For the text-containing cell, return its midpoint in [X, Y] coordinate format. 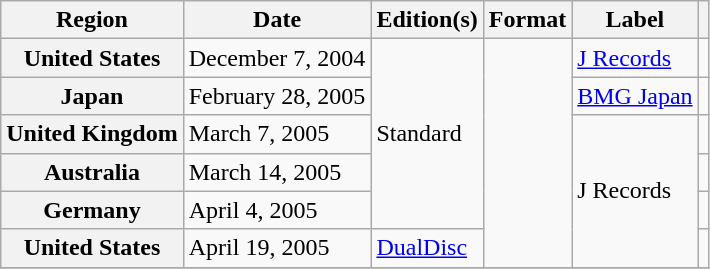
Germany [92, 210]
Japan [92, 96]
April 19, 2005 [277, 248]
Date [277, 20]
Format [527, 20]
BMG Japan [635, 96]
February 28, 2005 [277, 96]
Region [92, 20]
Australia [92, 172]
April 4, 2005 [277, 210]
March 14, 2005 [277, 172]
Label [635, 20]
December 7, 2004 [277, 58]
March 7, 2005 [277, 134]
DualDisc [427, 248]
United Kingdom [92, 134]
Edition(s) [427, 20]
Standard [427, 134]
